Capture the cell that displays the provided text and extract its [x, y] central coordinate. 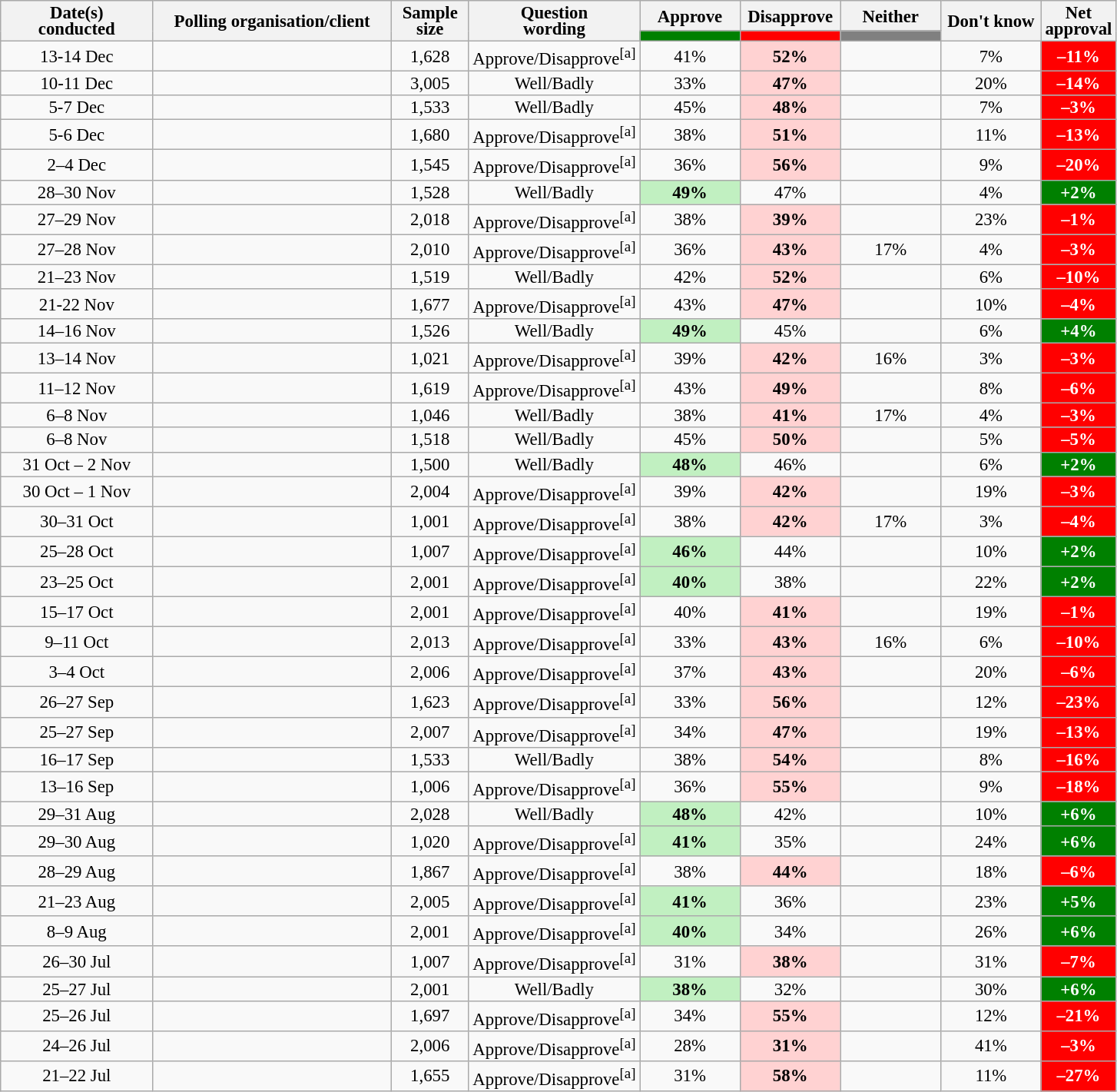
26–30 Jul [77, 962]
9–11 Oct [77, 642]
2,018 [430, 220]
8–9 Aug [77, 931]
32% [790, 989]
28% [690, 1047]
18% [991, 871]
11–12 Nov [77, 389]
1,519 [430, 277]
Date(s)conducted [77, 22]
2,005 [430, 901]
35% [790, 841]
26% [991, 931]
25–27 Jul [77, 989]
1,528 [430, 192]
15–17 Oct [77, 612]
Sample size [430, 22]
25–28 Oct [77, 552]
13-14 Dec [77, 57]
1,500 [430, 464]
58% [790, 1076]
–7% [1079, 962]
27–29 Nov [77, 220]
23–25 Oct [77, 581]
50% [790, 440]
+5% [1079, 901]
14–16 Nov [77, 331]
Disapprove [790, 15]
–5% [1079, 440]
37% [690, 672]
25–26 Jul [77, 1016]
–21% [1079, 1016]
1,518 [430, 440]
29–30 Aug [77, 841]
30% [991, 989]
1,526 [430, 331]
22% [991, 581]
+4% [1079, 331]
21–23 Nov [77, 277]
1,680 [430, 135]
1,046 [430, 416]
2,007 [430, 732]
1,677 [430, 304]
2,010 [430, 249]
3–4 Oct [77, 672]
1,697 [430, 1016]
21-22 Nov [77, 304]
21–23 Aug [77, 901]
2,004 [430, 492]
30 Oct – 1 Nov [77, 492]
25–27 Sep [77, 732]
1,623 [430, 702]
13–14 Nov [77, 358]
29–31 Aug [77, 814]
30–31 Oct [77, 521]
10-11 Dec [77, 84]
2–4 Dec [77, 164]
–23% [1079, 702]
1,020 [430, 841]
1,655 [430, 1076]
5-6 Dec [77, 135]
31 Oct – 2 Nov [77, 464]
Polling organisation/client [272, 22]
–11% [1079, 57]
1,628 [430, 57]
13–16 Sep [77, 787]
Approve [690, 15]
54% [790, 759]
–14% [1079, 84]
16–17 Sep [77, 759]
Questionwording [555, 22]
21–22 Jul [77, 1076]
27–28 Nov [77, 249]
5% [991, 440]
–16% [1079, 759]
5-7 Dec [77, 108]
–20% [1079, 164]
1,001 [430, 521]
1,545 [430, 164]
Net approval [1079, 22]
24% [991, 841]
28–30 Nov [77, 192]
1,619 [430, 389]
2,028 [430, 814]
Don't know [991, 22]
28–29 Aug [77, 871]
1,006 [430, 787]
–18% [1079, 787]
24–26 Jul [77, 1047]
26–27 Sep [77, 702]
2,013 [430, 642]
3,005 [430, 84]
1,021 [430, 358]
Neither [891, 15]
51% [790, 135]
1,867 [430, 871]
–27% [1079, 1076]
